Provide the (x, y) coordinate of the cell's center where the given text is located.  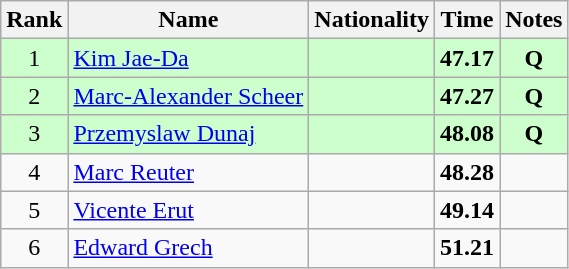
Edward Grech (188, 248)
6 (34, 248)
Nationality (372, 20)
4 (34, 172)
47.17 (468, 58)
Notes (534, 20)
Marc-Alexander Scheer (188, 96)
Przemyslaw Dunaj (188, 134)
Rank (34, 20)
47.27 (468, 96)
Time (468, 20)
49.14 (468, 210)
2 (34, 96)
1 (34, 58)
Name (188, 20)
51.21 (468, 248)
Vicente Erut (188, 210)
3 (34, 134)
48.08 (468, 134)
Marc Reuter (188, 172)
48.28 (468, 172)
5 (34, 210)
Kim Jae-Da (188, 58)
